Find where the given text appears and provide that cell's center as (X, Y) coordinate. 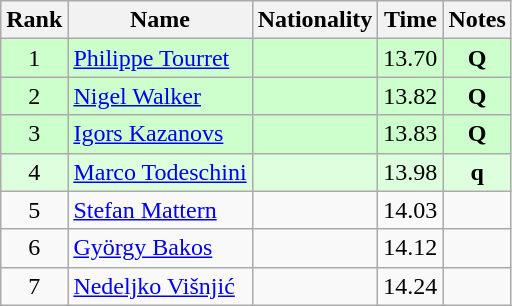
13.70 (410, 58)
Name (160, 20)
3 (34, 134)
4 (34, 172)
13.98 (410, 172)
13.83 (410, 134)
Rank (34, 20)
6 (34, 248)
Stefan Mattern (160, 210)
q (477, 172)
1 (34, 58)
Time (410, 20)
Notes (477, 20)
Marco Todeschini (160, 172)
Philippe Tourret (160, 58)
13.82 (410, 96)
14.24 (410, 286)
7 (34, 286)
Igors Kazanovs (160, 134)
Nedeljko Višnjić (160, 286)
György Bakos (160, 248)
Nigel Walker (160, 96)
5 (34, 210)
Nationality (315, 20)
14.03 (410, 210)
14.12 (410, 248)
2 (34, 96)
